Return the [X, Y] coordinate for the center point of the cell that contains the specified text.  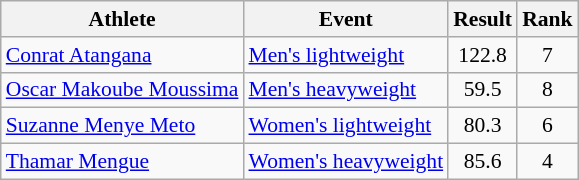
Suzanne Menye Meto [122, 126]
122.8 [482, 55]
59.5 [482, 90]
Oscar Makoube Moussima [122, 90]
Men's heavyweight [346, 90]
80.3 [482, 126]
Women's heavyweight [346, 162]
Men's lightweight [346, 55]
Result [482, 19]
Rank [548, 19]
Athlete [122, 19]
7 [548, 55]
85.6 [482, 162]
Women's lightweight [346, 126]
6 [548, 126]
Thamar Mengue [122, 162]
Event [346, 19]
Conrat Atangana [122, 55]
4 [548, 162]
8 [548, 90]
